Output the [x, y] coordinate of the center of the cell containing the given text.  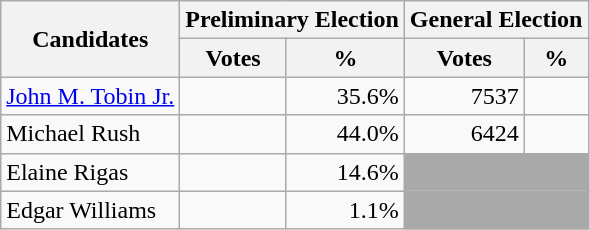
6424 [464, 134]
Edgar Williams [90, 210]
1.1% [345, 210]
John M. Tobin Jr. [90, 96]
Preliminary Election [292, 20]
44.0% [345, 134]
Elaine Rigas [90, 172]
Candidates [90, 39]
Michael Rush [90, 134]
General Election [496, 20]
35.6% [345, 96]
7537 [464, 96]
14.6% [345, 172]
